Detect which cell encompasses the target text, then output its [X, Y] center coordinate. 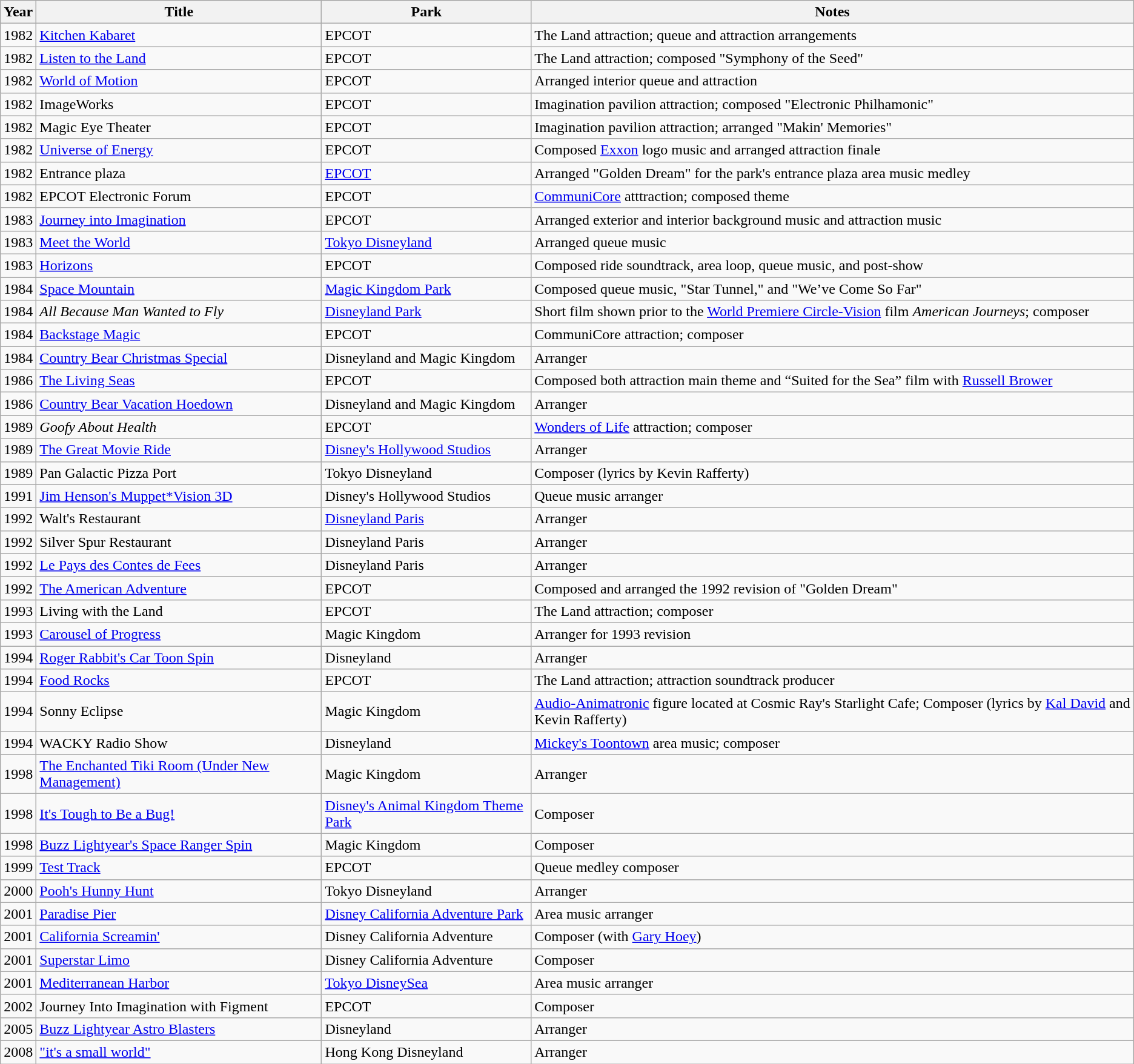
Space Mountain [179, 289]
Magic Kingdom Park [426, 289]
2000 [18, 891]
Queue medley composer [832, 868]
Hong Kong Disneyland [426, 1052]
Buzz Lightyear Astro Blasters [179, 1029]
Horizons [179, 265]
1991 [18, 496]
Country Bear Vacation Hoedown [179, 404]
Audio-Animatronic figure located at Cosmic Ray's Starlight Cafe; Composer (lyrics by Kal David and Kevin Rafferty) [832, 712]
Meet the World [179, 242]
Pooh's Hunny Hunt [179, 891]
Walt's Restaurant [179, 519]
Wonders of Life attraction; composer [832, 427]
Composed both attraction main theme and “Suited for the Sea” film with Russell Brower [832, 381]
Paradise Pier [179, 914]
2002 [18, 1006]
The Living Seas [179, 381]
"it's a small world" [179, 1052]
Magic Eye Theater [179, 127]
Composed and arranged the 1992 revision of "Golden Dream" [832, 588]
Mickey's Toontown area music; composer [832, 743]
Tokyo DisneySea [426, 983]
Imagination pavilion attraction; arranged "Makin' Memories" [832, 127]
Year [18, 12]
It's Tough to Be a Bug! [179, 814]
Universe of Energy [179, 150]
The Land attraction; queue and attraction arrangements [832, 35]
The Land attraction; composed "Symphony of the Seed" [832, 58]
The Great Movie Ride [179, 450]
All Because Man Wanted to Fly [179, 312]
Notes [832, 12]
ImageWorks [179, 104]
Imagination pavilion attraction; composed "Electronic Philhamonic" [832, 104]
CommuniCore atttraction; composed theme [832, 196]
Kitchen Kabaret [179, 35]
Country Bear Christmas Special [179, 358]
CommuniCore attraction; composer [832, 335]
2008 [18, 1052]
2005 [18, 1029]
Goofy About Health [179, 427]
Disney California Adventure Park [426, 914]
Composed Exxon logo music and arranged attraction finale [832, 150]
Pan Galactic Pizza Port [179, 473]
Title [179, 12]
Silver Spur Restaurant [179, 542]
Superstar Limo [179, 960]
EPCOT Electronic Forum [179, 196]
Composer (with Gary Hoey) [832, 937]
Jim Henson's Muppet*Vision 3D [179, 496]
Composer (lyrics by Kevin Rafferty) [832, 473]
The Enchanted Tiki Room (Under New Management) [179, 774]
Queue music arranger [832, 496]
1999 [18, 868]
Journey into Imagination [179, 219]
The Land attraction; composer [832, 611]
Arranged queue music [832, 242]
Short film shown prior to the World Premiere Circle-Vision film American Journeys; composer [832, 312]
Backstage Magic [179, 335]
Entrance plaza [179, 173]
Mediterranean Harbor [179, 983]
Disneyland Park [426, 312]
The Land attraction; attraction soundtrack producer [832, 681]
Arranged exterior and interior background music and attraction music [832, 219]
Roger Rabbit's Car Toon Spin [179, 657]
Listen to the Land [179, 58]
Arranged interior queue and attraction [832, 81]
Arranger for 1993 revision [832, 634]
Carousel of Progress [179, 634]
Composed queue music, "Star Tunnel," and "We’ve Come So Far" [832, 289]
Food Rocks [179, 681]
Living with the Land [179, 611]
California Screamin' [179, 937]
Sonny Eclipse [179, 712]
Buzz Lightyear's Space Ranger Spin [179, 845]
Arranged "Golden Dream" for the park's entrance plaza area music medley [832, 173]
Test Track [179, 868]
Composed ride soundtrack, area loop, queue music, and post-show [832, 265]
WACKY Radio Show [179, 743]
Journey Into Imagination with Figment [179, 1006]
Le Pays des Contes de Fees [179, 565]
Park [426, 12]
Disney's Animal Kingdom Theme Park [426, 814]
The American Adventure [179, 588]
World of Motion [179, 81]
